Locate the cell with the specified text and output its [X, Y] center coordinate. 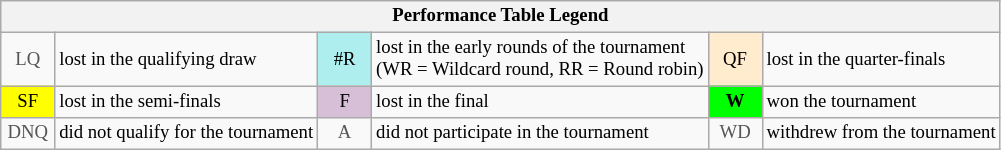
did not participate in the tournament [540, 134]
withdrew from the tournament [881, 134]
lost in the qualifying draw [186, 60]
A [345, 134]
WD [735, 134]
won the tournament [881, 102]
LQ [28, 60]
lost in the semi-finals [186, 102]
SF [28, 102]
Performance Table Legend [500, 16]
did not qualify for the tournament [186, 134]
lost in the quarter-finals [881, 60]
W [735, 102]
DNQ [28, 134]
#R [345, 60]
QF [735, 60]
F [345, 102]
lost in the final [540, 102]
lost in the early rounds of the tournament(WR = Wildcard round, RR = Round robin) [540, 60]
